For the text-containing cell, return its midpoint in (x, y) coordinate format. 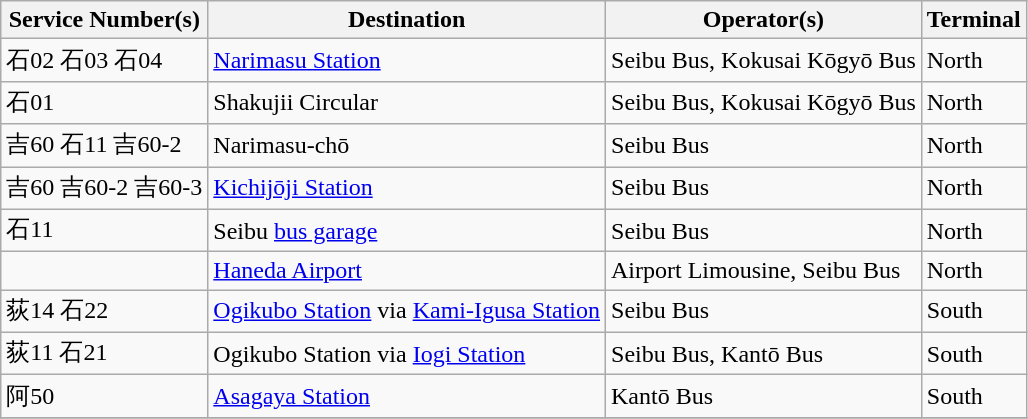
Ogikubo Station via Iogi Station (407, 354)
吉60 石11 吉60-2 (104, 146)
阿50 (104, 396)
Kichijōji Station (407, 188)
Operator(s) (764, 20)
Seibu bus garage (407, 230)
吉60 吉60-2 吉60-3 (104, 188)
Narimasu Station (407, 60)
荻11 石21 (104, 354)
Destination (407, 20)
Airport Limousine, Seibu Bus (764, 271)
石11 (104, 230)
Service Number(s) (104, 20)
Asagaya Station (407, 396)
Ogikubo Station via Kami-Igusa Station (407, 312)
Seibu Bus, Kantō Bus (764, 354)
Kantō Bus (764, 396)
荻14 石22 (104, 312)
Haneda Airport (407, 271)
Shakujii Circular (407, 102)
Narimasu-chō (407, 146)
石02 石03 石04 (104, 60)
石01 (104, 102)
Terminal (974, 20)
